Return the [x, y] coordinate for the center point of the cell that contains the specified text.  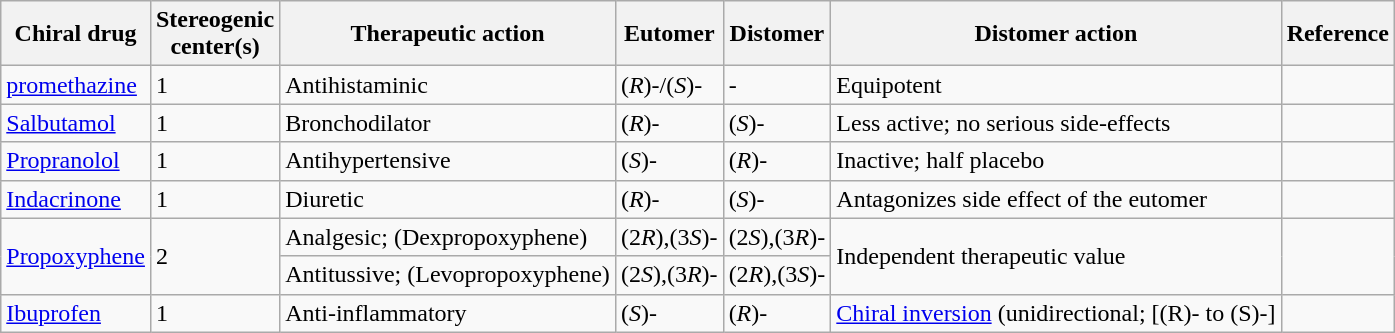
Distomer [777, 34]
Propoxyphene [76, 256]
Inactive; half placebo [1056, 161]
(R)-/(S)- [669, 85]
Antagonizes side effect of the eutomer [1056, 199]
Independent therapeutic value [1056, 256]
Chiral inversion (unidirectional; [(R)- to (S)-] [1056, 313]
Stereogeniccenter(s) [214, 34]
promethazine [76, 85]
Salbutamol [76, 123]
Reference [1338, 34]
Propranolol [76, 161]
Antihypertensive [448, 161]
Eutomer [669, 34]
Chiral drug [76, 34]
Therapeutic action [448, 34]
- [777, 85]
Ibuprofen [76, 313]
Analgesic; (Dexpropoxyphene) [448, 237]
Bronchodilator [448, 123]
Equipotent [1056, 85]
Indacrinone [76, 199]
Anti-inflammatory [448, 313]
Diuretic [448, 199]
Distomer action [1056, 34]
Less active; no serious side-effects [1056, 123]
2 [214, 256]
Antitussive; (Levopropoxyphene) [448, 275]
Antihistaminic [448, 85]
